For the text-containing cell, return its midpoint in [x, y] coordinate format. 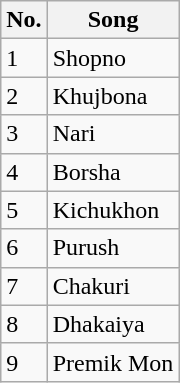
8 [24, 324]
Kichukhon [113, 210]
Song [113, 20]
4 [24, 172]
2 [24, 96]
1 [24, 58]
Nari [113, 134]
5 [24, 210]
No. [24, 20]
Borsha [113, 172]
9 [24, 362]
Purush [113, 248]
Khujbona [113, 96]
7 [24, 286]
6 [24, 248]
Chakuri [113, 286]
3 [24, 134]
Premik Mon [113, 362]
Shopno [113, 58]
Dhakaiya [113, 324]
